Output the [x, y] coordinate of the center of the cell containing the given text.  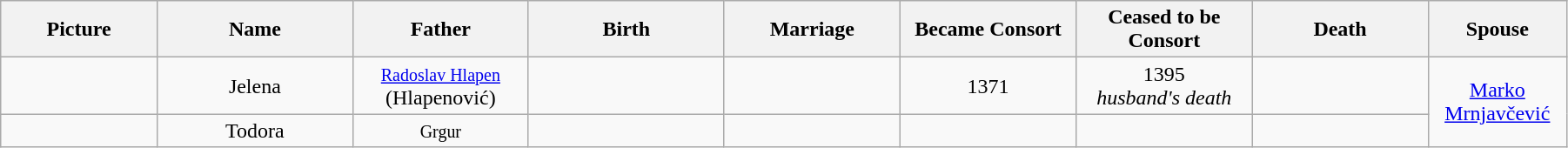
Picture [79, 30]
Father [440, 30]
Todora [256, 131]
1371 [988, 85]
1395husband's death [1164, 85]
Radoslav Hlapen(Hlapenović) [440, 85]
Birth [627, 30]
Spouse [1497, 30]
Marko Mrnjavčević [1497, 103]
Name [256, 30]
Marriage [812, 30]
Death [1340, 30]
Became Consort [988, 30]
Grgur [440, 131]
Ceased to be Consort [1164, 30]
Jelena [256, 85]
